Locate the cell with the specified text and output its [x, y] center coordinate. 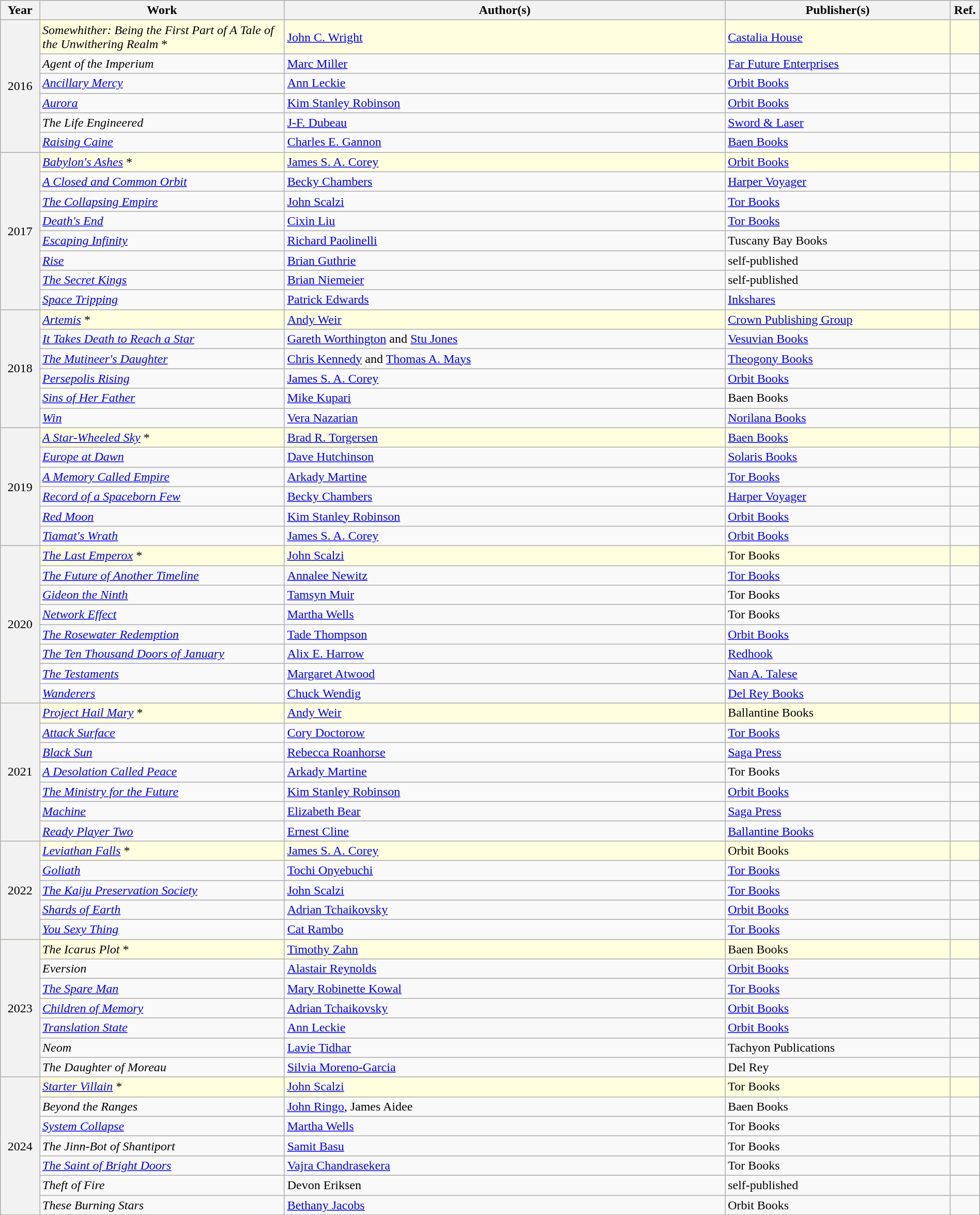
Agent of the Imperium [162, 64]
Tiamat's Wrath [162, 536]
Brian Guthrie [504, 260]
A Memory Called Empire [162, 477]
Annalee Newitz [504, 575]
Tachyon Publications [838, 1047]
Chuck Wendig [504, 693]
2016 [20, 86]
Samit Basu [504, 1146]
2024 [20, 1146]
Chris Kennedy and Thomas A. Mays [504, 359]
The Icarus Plot * [162, 949]
Tuscany Bay Books [838, 240]
Cixin Liu [504, 221]
2021 [20, 772]
Record of a Spaceborn Few [162, 496]
Mike Kupari [504, 398]
Devon Eriksen [504, 1185]
The Mutineer's Daughter [162, 359]
Author(s) [504, 10]
Artemis * [162, 320]
Inkshares [838, 300]
Rebecca Roanhorse [504, 752]
Space Tripping [162, 300]
Redhook [838, 654]
Patrick Edwards [504, 300]
Escaping Infinity [162, 240]
Ref. [964, 10]
Gareth Worthington and Stu Jones [504, 339]
The Ten Thousand Doors of January [162, 654]
System Collapse [162, 1126]
Far Future Enterprises [838, 64]
Castalia House [838, 37]
The Collapsing Empire [162, 201]
Alastair Reynolds [504, 969]
Del Rey Books [838, 693]
The Jinn-Bot of Shantiport [162, 1146]
Year [20, 10]
Project Hail Mary * [162, 713]
Starter Villain * [162, 1087]
Work [162, 10]
Alix E. Harrow [504, 654]
You Sexy Thing [162, 930]
2017 [20, 231]
These Burning Stars [162, 1205]
Attack Surface [162, 733]
Richard Paolinelli [504, 240]
Rise [162, 260]
A Star-Wheeled Sky * [162, 437]
2018 [20, 369]
Dave Hutchinson [504, 457]
Timothy Zahn [504, 949]
Crown Publishing Group [838, 320]
Europe at Dawn [162, 457]
Cat Rambo [504, 930]
The Life Engineered [162, 123]
Somewhither: Being the First Part of A Tale of the Unwithering Realm * [162, 37]
Babylon's Ashes * [162, 162]
John C. Wright [504, 37]
Goliath [162, 870]
Brad R. Torgersen [504, 437]
A Closed and Common Orbit [162, 181]
Theft of Fire [162, 1185]
Shards of Earth [162, 910]
The Spare Man [162, 989]
Charles E. Gannon [504, 142]
Cory Doctorow [504, 733]
2023 [20, 1008]
Vera Nazarian [504, 418]
2019 [20, 487]
John Ringo, James Aidee [504, 1106]
Solaris Books [838, 457]
The Ministry for the Future [162, 792]
Vajra Chandrasekera [504, 1165]
Sword & Laser [838, 123]
The Future of Another Timeline [162, 575]
Sins of Her Father [162, 398]
Red Moon [162, 516]
Tade Thompson [504, 634]
Raising Caine [162, 142]
Translation State [162, 1028]
Nan A. Talese [838, 674]
The Testaments [162, 674]
It Takes Death to Reach a Star [162, 339]
Mary Robinette Kowal [504, 989]
The Last Emperox * [162, 555]
Eversion [162, 969]
The Saint of Bright Doors [162, 1165]
Brian Niemeier [504, 280]
Vesuvian Books [838, 339]
Lavie Tidhar [504, 1047]
Gideon the Ninth [162, 595]
Aurora [162, 103]
Wanderers [162, 693]
Bethany Jacobs [504, 1205]
The Kaiju Preservation Society [162, 890]
Tamsyn Muir [504, 595]
Machine [162, 811]
Ernest Cline [504, 831]
Win [162, 418]
Ready Player Two [162, 831]
Ancillary Mercy [162, 83]
Black Sun [162, 752]
Children of Memory [162, 1008]
2022 [20, 890]
A Desolation Called Peace [162, 772]
Del Rey [838, 1067]
Margaret Atwood [504, 674]
Theogony Books [838, 359]
Neom [162, 1047]
Persepolis Rising [162, 378]
Elizabeth Bear [504, 811]
Marc Miller [504, 64]
The Daughter of Moreau [162, 1067]
Tochi Onyebuchi [504, 870]
Silvia Moreno-Garcia [504, 1067]
2020 [20, 624]
The Rosewater Redemption [162, 634]
Publisher(s) [838, 10]
Norilana Books [838, 418]
Leviathan Falls * [162, 850]
Beyond the Ranges [162, 1106]
The Secret Kings [162, 280]
Network Effect [162, 615]
J-F. Dubeau [504, 123]
Death's End [162, 221]
